Determine the [X, Y] coordinate at the center of the cell enclosing the given text.  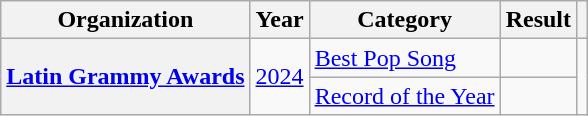
Result [538, 20]
Organization [126, 20]
Year [280, 20]
2024 [280, 77]
Latin Grammy Awards [126, 77]
Category [404, 20]
Record of the Year [404, 96]
Best Pop Song [404, 58]
